Detect which cell encompasses the target text, then output its (x, y) center coordinate. 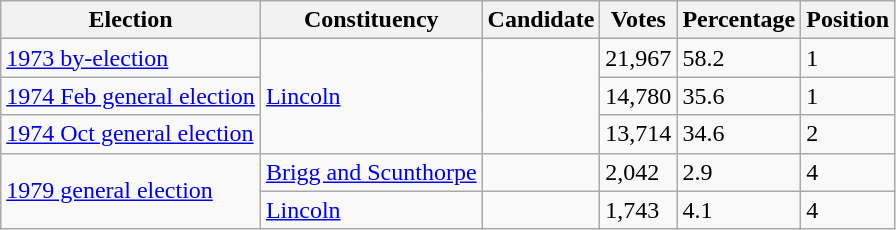
Position (848, 20)
Constituency (371, 20)
4.1 (739, 210)
Election (131, 20)
2,042 (638, 172)
13,714 (638, 134)
Percentage (739, 20)
1979 general election (131, 191)
Candidate (541, 20)
2.9 (739, 172)
1,743 (638, 210)
2 (848, 134)
21,967 (638, 58)
34.6 (739, 134)
14,780 (638, 96)
1974 Oct general election (131, 134)
1973 by-election (131, 58)
Brigg and Scunthorpe (371, 172)
58.2 (739, 58)
35.6 (739, 96)
1974 Feb general election (131, 96)
Votes (638, 20)
